Scan for the cell matching the given text and deliver its [X, Y] coordinate at center. 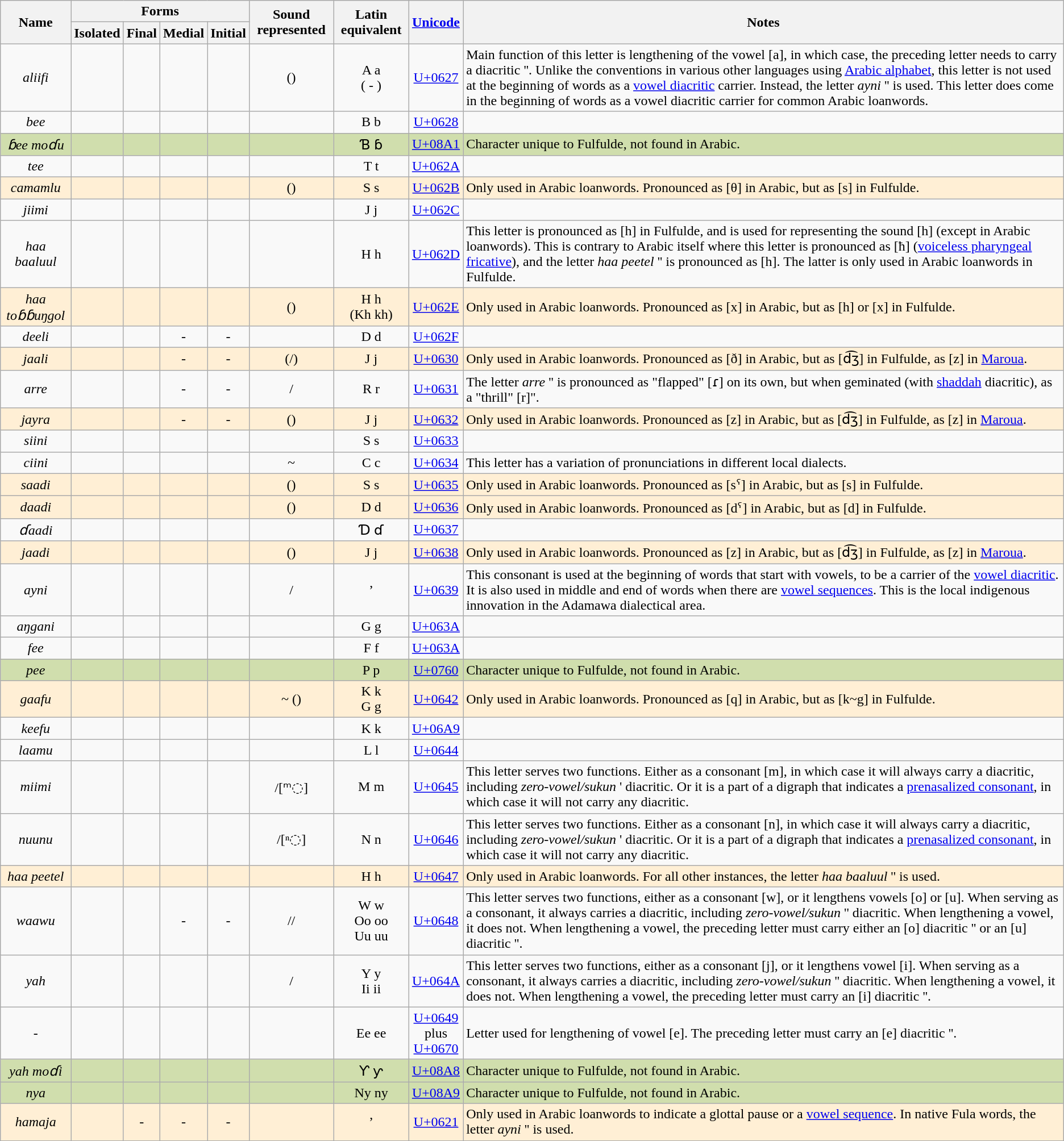
aŋgani [36, 627]
jaali [36, 359]
haa baaluul [36, 255]
The letter arre '' is pronounced as "flapped" [ɾ] on its own, but when geminated (with shaddah diacritic), as a "thrill" [r]". [764, 389]
A a( - ) [372, 77]
H h(Kh kh) [372, 307]
Name [36, 22]
W wOo ooUu uu [372, 921]
ɓee moɗu [36, 144]
U+0638 [435, 552]
U+062B [435, 188]
U+0634 [435, 463]
R r [372, 389]
jayra [36, 419]
Only used in Arabic loanwords. Pronounced as [ð] in Arabic, but as [d͡ʒ] in Fulfulde, as [z] in Maroua. [764, 359]
nya [36, 1093]
gaafu [36, 699]
P p [372, 670]
/[ᵐ◌] [291, 787]
hamaja [36, 1122]
nuunu [36, 839]
Ɗ ɗ [372, 530]
U+0649plusU+0670 [435, 1033]
Only used in Arabic loanwords. For all other instances, the letter haa baaluul '' is used. [764, 876]
F f [372, 648]
keefu [36, 728]
siini [36, 441]
U+0631 [435, 389]
B b [372, 122]
yah moɗi [36, 1071]
Initial [228, 33]
yah [36, 981]
This letter has a variation of pronunciations in different local dialects. [764, 463]
U+062D [435, 255]
Only used in Arabic loanwords. Pronounced as [q] in Arabic, but as [k~g] in Fulfulde. [764, 699]
fee [36, 648]
U+062C [435, 210]
U+08A1 [435, 144]
Latin equivalent [372, 22]
ayni [36, 590]
U+0632 [435, 419]
U+0630 [435, 359]
U+062A [435, 166]
waawu [36, 921]
G g [372, 627]
Letter used for lengthening of vowel [e]. The preceding letter must carry an [e] diacritic ''. [764, 1033]
U+0627 [435, 77]
U+0635 [435, 485]
Only used in Arabic loanwords. Pronounced as [dˤ] in Arabic, but as [d] in Fulfulde. [764, 507]
Ƴ ƴ [372, 1071]
/[ⁿ◌] [291, 839]
laamu [36, 750]
U+062F [435, 336]
T t [372, 166]
ɗaadi [36, 530]
Ny ny [372, 1093]
U+0647 [435, 876]
Ee ee [372, 1033]
Y yIi ii [372, 981]
U+0636 [435, 507]
~ () [291, 699]
saadi [36, 485]
miimi [36, 787]
aliifi [36, 77]
tee [36, 166]
U+0633 [435, 441]
Isolated [97, 33]
jiimi [36, 210]
U+0642 [435, 699]
camamlu [36, 188]
(/) [291, 359]
U+064A [435, 981]
U+0621 [435, 1122]
Final [142, 33]
Sound represented [291, 22]
Unicode [435, 22]
L l [372, 750]
Notes [764, 22]
U+0644 [435, 750]
U+06A9 [435, 728]
Forms [160, 11]
Medial [184, 33]
Only used in Arabic loanwords. Pronounced as [sˤ] in Arabic, but as [s] in Fulfulde. [764, 485]
U+0760 [435, 670]
U+0645 [435, 787]
haa peetel [36, 876]
deeli [36, 336]
U+062E [435, 307]
U+0628 [435, 122]
U+0646 [435, 839]
Ɓ ɓ [372, 144]
pee [36, 670]
K k [372, 728]
U+0639 [435, 590]
Only used in Arabic loanwords. Pronounced as [θ] in Arabic, but as [s] in Fulfulde. [764, 188]
U+0637 [435, 530]
~ [291, 463]
M m [372, 787]
U+0648 [435, 921]
arre [36, 389]
haa toɓɓuŋgol [36, 307]
// [291, 921]
C c [372, 463]
bee [36, 122]
U+08A9 [435, 1093]
U+08A8 [435, 1071]
Only used in Arabic loanwords. Pronounced as [x] in Arabic, but as [h] or [x] in Fulfulde. [764, 307]
N n [372, 839]
daadi [36, 507]
ciini [36, 463]
Only used in Arabic loanwords to indicate a glottal pause or a vowel sequence. In native Fula words, the letter ayni '' is used. [764, 1122]
K k G g [372, 699]
jaadi [36, 552]
